Extract the (X, Y) coordinate from the center of the cell holding the provided text.  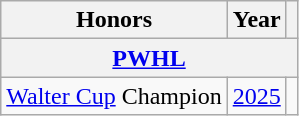
Honors (114, 20)
2025 (256, 96)
Year (256, 20)
PWHL (150, 58)
Walter Cup Champion (114, 96)
